Capture the cell that displays the provided text and extract its (x, y) central coordinate. 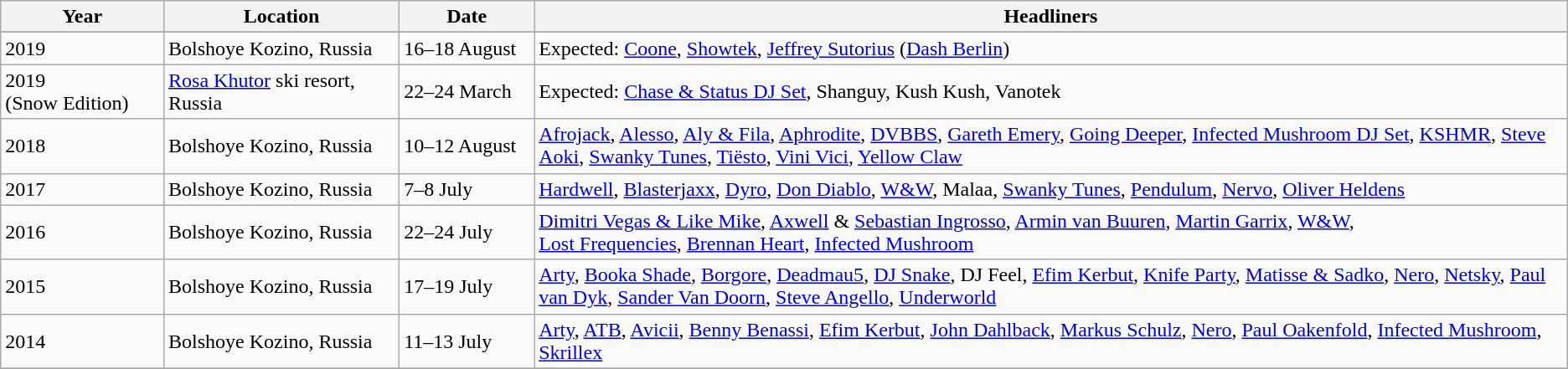
2014 (82, 341)
Headliners (1051, 17)
Expected: Coone, Showtek, Jeffrey Sutorius (Dash Berlin) (1051, 49)
2019 (Snow Edition) (82, 92)
7–8 July (467, 189)
2019 (82, 49)
Date (467, 17)
17–19 July (467, 286)
2015 (82, 286)
10–12 August (467, 146)
22–24 July (467, 233)
2016 (82, 233)
16–18 August (467, 49)
Location (281, 17)
Dimitri Vegas & Like Mike, Axwell & Sebastian Ingrosso, Armin van Buuren, Martin Garrix, W&W,Lost Frequencies, Brennan Heart, Infected Mushroom (1051, 233)
Hardwell, Blasterjaxx, Dyro, Don Diablo, W&W, Malaa, Swanky Tunes, Pendulum, Nervo, Oliver Heldens (1051, 189)
Arty, ATB, Avicii, Benny Benassi, Efim Kerbut, John Dahlback, Markus Schulz, Nero, Paul Oakenfold, Infected Mushroom, Skrillex (1051, 341)
Expected: Chase & Status DJ Set, Shanguy, Kush Kush, Vanotek (1051, 92)
Year (82, 17)
22–24 March (467, 92)
Rosa Khutor ski resort, Russia (281, 92)
2017 (82, 189)
11–13 July (467, 341)
2018 (82, 146)
